Output the [x, y] coordinate of the center of the cell containing the given text.  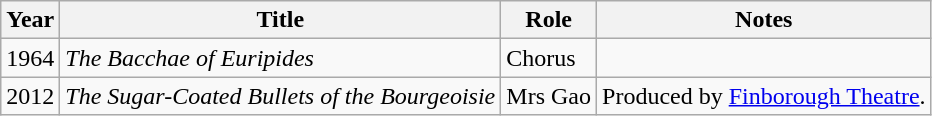
2012 [30, 96]
Mrs Gao [549, 96]
Chorus [549, 58]
Notes [764, 20]
Year [30, 20]
Role [549, 20]
The Sugar-Coated Bullets of the Bourgeoisie [280, 96]
1964 [30, 58]
Title [280, 20]
The Bacchae of Euripides [280, 58]
Produced by Finborough Theatre. [764, 96]
